Provide the (X, Y) coordinate of the cell's center where the given text is located.  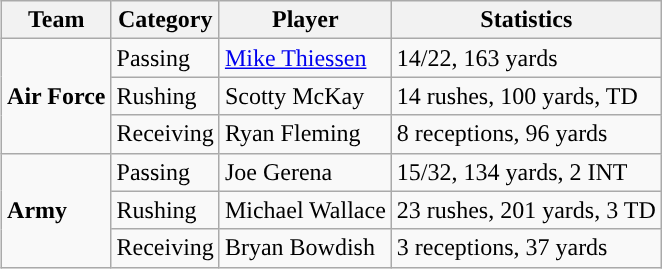
Army (56, 210)
15/32, 134 yards, 2 INT (526, 172)
Player (305, 20)
Ryan Fleming (305, 134)
Bryan Bowdish (305, 248)
Michael Wallace (305, 210)
Team (56, 20)
8 receptions, 96 yards (526, 134)
14 rushes, 100 yards, TD (526, 96)
14/22, 163 yards (526, 58)
Statistics (526, 20)
Category (165, 20)
Joe Gerena (305, 172)
3 receptions, 37 yards (526, 248)
Air Force (56, 96)
Mike Thiessen (305, 58)
Scotty McKay (305, 96)
23 rushes, 201 yards, 3 TD (526, 210)
